Find where the given text appears and provide that cell's center as (X, Y) coordinate. 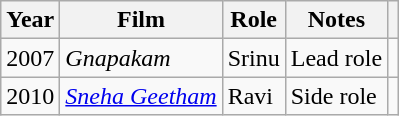
Sneha Geetham (141, 96)
Notes (336, 20)
Gnapakam (141, 58)
Srinu (254, 58)
2007 (30, 58)
Year (30, 20)
2010 (30, 96)
Ravi (254, 96)
Film (141, 20)
Side role (336, 96)
Role (254, 20)
Lead role (336, 58)
